Detect which cell encompasses the target text, then output its [X, Y] center coordinate. 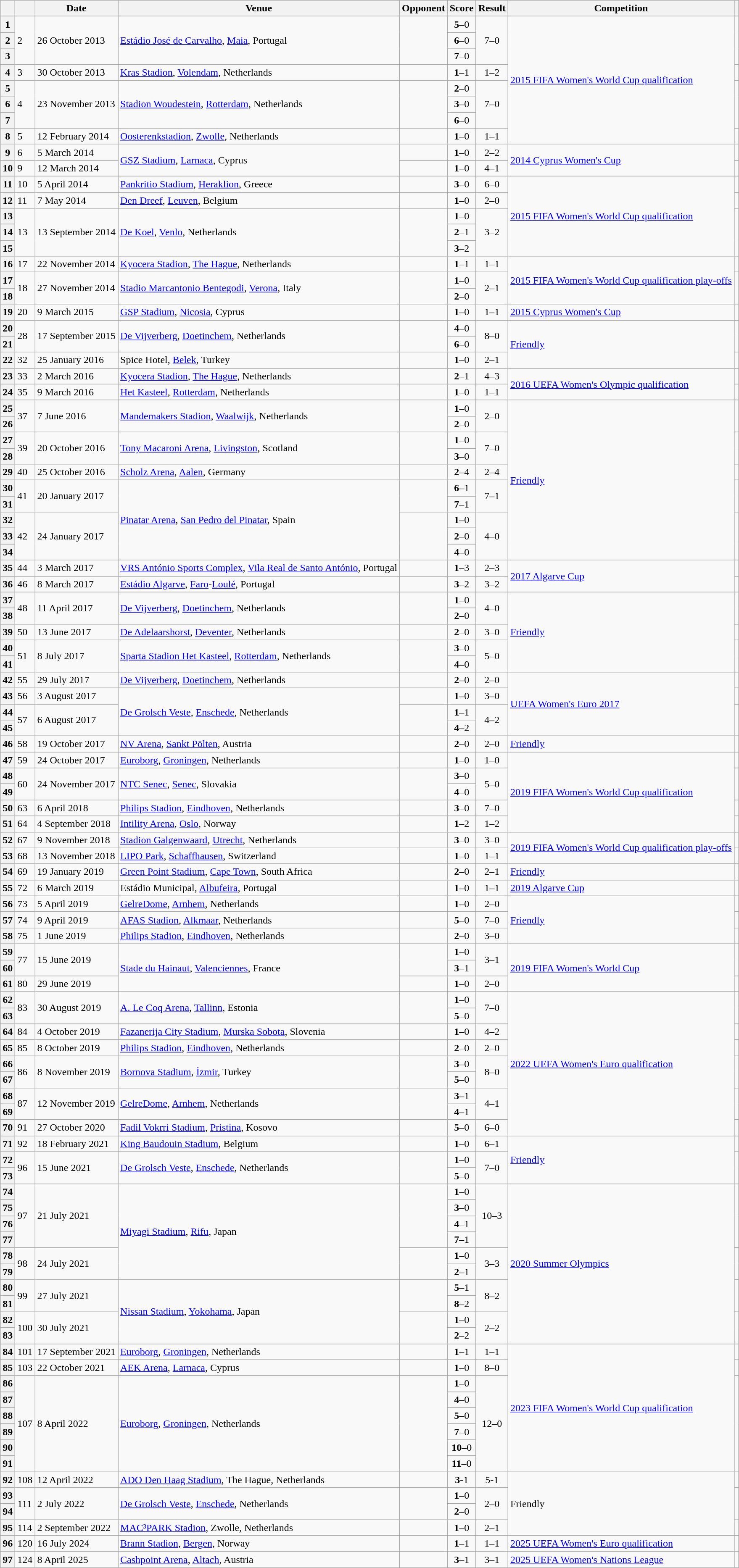
2019 FIFA Women's World Cup qualification [621, 792]
54 [8, 872]
3 August 2017 [77, 696]
27 October 2020 [77, 1128]
62 [8, 1000]
A. Le Coq Arena, Tallinn, Estonia [259, 1008]
2019 FIFA Women's World Cup [621, 968]
29 July 2017 [77, 680]
19 [8, 312]
2025 UEFA Women's Nations League [621, 1560]
5 April 2014 [77, 184]
21 July 2021 [77, 1215]
Pankritio Stadium, Heraklion, Greece [259, 184]
12 February 2014 [77, 136]
Intility Arena, Oslo, Norway [259, 824]
13 September 2014 [77, 232]
17 September 2021 [77, 1352]
Date [77, 8]
6 August 2017 [77, 720]
78 [8, 1256]
Green Point Stadium, Cape Town, South Africa [259, 872]
2023 FIFA Women's World Cup qualification [621, 1408]
Cashpoint Arena, Altach, Austria [259, 1560]
18 February 2021 [77, 1144]
Competition [621, 8]
90 [8, 1447]
61 [8, 984]
7 [8, 120]
2017 Algarve Cup [621, 576]
27 November 2014 [77, 288]
124 [25, 1560]
Sparta Stadion Het Kasteel, Rotterdam, Netherlands [259, 656]
12 [8, 200]
103 [25, 1368]
22 October 2021 [77, 1368]
2 March 2016 [77, 376]
2025 UEFA Women's Euro qualification [621, 1544]
Kras Stadion, Volendam, Netherlands [259, 72]
89 [8, 1431]
25 October 2016 [77, 472]
3 March 2017 [77, 568]
5 April 2019 [77, 904]
1 [8, 24]
15 June 2019 [77, 960]
24 January 2017 [77, 536]
Het Kasteel, Rotterdam, Netherlands [259, 392]
53 [8, 856]
7 May 2014 [77, 200]
107 [25, 1423]
AEK Arena, Larnaca, Cyprus [259, 1368]
29 June 2019 [77, 984]
22 [8, 360]
120 [25, 1544]
2019 FIFA Women's World Cup qualification play-offs [621, 848]
4–3 [492, 376]
Stadio Marcantonio Bentegodi, Verona, Italy [259, 288]
66 [8, 1064]
15 June 2021 [77, 1168]
29 [8, 472]
9 November 2018 [77, 840]
70 [8, 1128]
9 April 2019 [77, 920]
79 [8, 1272]
25 [8, 408]
Fadil Vokrri Stadium, Pristina, Kosovo [259, 1128]
8 [8, 136]
19 October 2017 [77, 744]
4 September 2018 [77, 824]
24 October 2017 [77, 760]
24 [8, 392]
Estádio Algarve, Faro-Loulé, Portugal [259, 584]
71 [8, 1144]
Fazanerija City Stadium, Murska Sobota, Slovenia [259, 1032]
22 November 2014 [77, 264]
26 [8, 424]
45 [8, 728]
8 April 2025 [77, 1560]
38 [8, 616]
99 [25, 1296]
24 July 2021 [77, 1264]
11–0 [462, 1463]
5 March 2014 [77, 152]
82 [8, 1320]
12 April 2022 [77, 1479]
111 [25, 1504]
Pinatar Arena, San Pedro del Pinatar, Spain [259, 520]
20 October 2016 [77, 448]
MAC³PARK Stadion, Zwolle, Netherlands [259, 1528]
Estádio Municipal, Albufeira, Portugal [259, 888]
65 [8, 1048]
Oosterenkstadion, Zwolle, Netherlands [259, 136]
De Adelaarshorst, Deventer, Netherlands [259, 632]
Den Dreef, Leuven, Belgium [259, 200]
1 June 2019 [77, 936]
GSZ Stadium, Larnaca, Cyprus [259, 160]
114 [25, 1528]
NTC Senec, Senec, Slovakia [259, 784]
12 March 2014 [77, 168]
88 [8, 1415]
5–1 [462, 1288]
Bornova Stadium, İzmir, Turkey [259, 1072]
14 [8, 232]
2015 FIFA Women's World Cup qualification play-offs [621, 280]
98 [25, 1264]
20 January 2017 [77, 496]
Opponent [423, 8]
2 September 2022 [77, 1528]
Stadion Woudestein, Rotterdam, Netherlands [259, 104]
30 July 2021 [77, 1328]
8 July 2017 [77, 656]
34 [8, 552]
5-1 [492, 1479]
30 October 2013 [77, 72]
15 [8, 248]
2014 Cyprus Women's Cup [621, 160]
Venue [259, 8]
9 March 2015 [77, 312]
26 October 2013 [77, 40]
Estádio José de Carvalho, Maia, Portugal [259, 40]
108 [25, 1479]
ADO Den Haag Stadium, The Hague, Netherlands [259, 1479]
11 April 2017 [77, 608]
Result [492, 8]
16 [8, 264]
1–3 [462, 568]
6 March 2019 [77, 888]
30 August 2019 [77, 1008]
Stadion Galgenwaard, Utrecht, Netherlands [259, 840]
2022 UEFA Women's Euro qualification [621, 1064]
NV Arena, Sankt Pölten, Austria [259, 744]
27 July 2021 [77, 1296]
94 [8, 1512]
16 July 2024 [77, 1544]
12–0 [492, 1423]
King Baudouin Stadium, Belgium [259, 1144]
2016 UEFA Women's Olympic qualification [621, 384]
8 April 2022 [77, 1423]
13 June 2017 [77, 632]
24 November 2017 [77, 784]
81 [8, 1304]
UEFA Women's Euro 2017 [621, 704]
2–3 [492, 568]
AFAS Stadion, Alkmaar, Netherlands [259, 920]
25 January 2016 [77, 360]
21 [8, 344]
10–0 [462, 1447]
31 [8, 504]
Stade du Hainaut, Valenciennes, France [259, 968]
De Koel, Venlo, Netherlands [259, 232]
10–3 [492, 1215]
36 [8, 584]
Spice Hotel, Belek, Turkey [259, 360]
8 November 2019 [77, 1072]
52 [8, 840]
Scholz Arena, Aalen, Germany [259, 472]
27 [8, 440]
VRS António Sports Complex, Vila Real de Santo António, Portugal [259, 568]
23 November 2013 [77, 104]
47 [8, 760]
101 [25, 1352]
8 October 2019 [77, 1048]
43 [8, 696]
3–3 [492, 1264]
7 June 2016 [77, 416]
93 [8, 1496]
76 [8, 1224]
9 March 2016 [77, 392]
Tony Macaroni Arena, Livingston, Scotland [259, 448]
8 March 2017 [77, 584]
2 July 2022 [77, 1504]
49 [8, 792]
GSP Stadium, Nicosia, Cyprus [259, 312]
23 [8, 376]
2020 Summer Olympics [621, 1264]
30 [8, 488]
LIPO Park, Schaffhausen, Switzerland [259, 856]
19 January 2019 [77, 872]
2015 Cyprus Women's Cup [621, 312]
95 [8, 1528]
Nissan Stadium, Yokohama, Japan [259, 1312]
Mandemakers Stadion, Waalwijk, Netherlands [259, 416]
4 October 2019 [77, 1032]
2019 Algarve Cup [621, 888]
12 November 2019 [77, 1104]
100 [25, 1328]
3-1 [462, 1479]
13 November 2018 [77, 856]
Score [462, 8]
17 September 2015 [77, 336]
Brann Stadion, Bergen, Norway [259, 1544]
6 April 2018 [77, 808]
Miyagi Stadium, Rifu, Japan [259, 1231]
